From the cell containing the given text, extract its center point as [X, Y] coordinate. 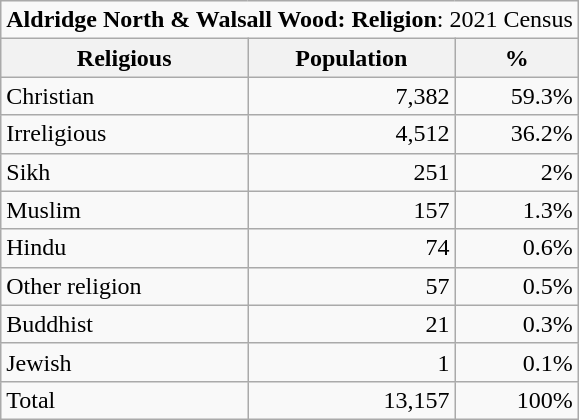
251 [352, 172]
Muslim [124, 210]
Total [124, 400]
Other religion [124, 286]
Christian [124, 96]
Aldridge North & Walsall Wood: Religion: 2021 Census [290, 20]
1 [352, 362]
Hindu [124, 248]
Sikh [124, 172]
4,512 [352, 134]
0.6% [516, 248]
0.1% [516, 362]
Buddhist [124, 324]
% [516, 58]
0.5% [516, 286]
0.3% [516, 324]
100% [516, 400]
21 [352, 324]
13,157 [352, 400]
157 [352, 210]
1.3% [516, 210]
7,382 [352, 96]
Population [352, 58]
74 [352, 248]
Jewish [124, 362]
57 [352, 286]
59.3% [516, 96]
Religious [124, 58]
2% [516, 172]
Irreligious [124, 134]
36.2% [516, 134]
